Identify which cell holds the provided text, then report its [x, y] central coordinate. 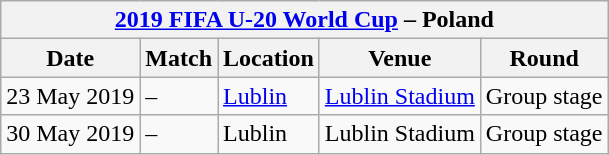
Venue [400, 58]
Location [269, 58]
23 May 2019 [70, 96]
Match [179, 58]
30 May 2019 [70, 134]
2019 FIFA U-20 World Cup – Poland [304, 20]
Round [544, 58]
Date [70, 58]
